Extract the [x, y] coordinate from the center of the cell holding the provided text.  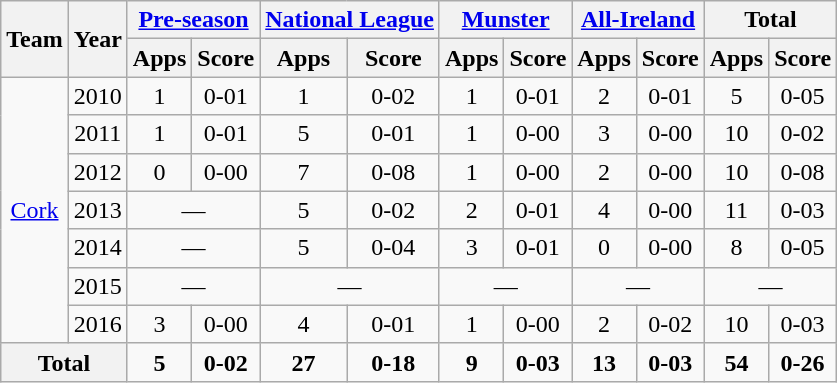
9 [471, 362]
Year [98, 39]
2016 [98, 324]
7 [304, 172]
Cork [35, 210]
2014 [98, 248]
8 [736, 248]
Munster [505, 20]
Team [35, 39]
2010 [98, 96]
2012 [98, 172]
2011 [98, 134]
0-26 [803, 362]
11 [736, 210]
Pre-season [193, 20]
13 [604, 362]
National League [350, 20]
0-18 [393, 362]
27 [304, 362]
All-Ireland [638, 20]
2015 [98, 286]
54 [736, 362]
0-04 [393, 248]
2013 [98, 210]
